Search for the cell housing the specified text and yield its [x, y] center coordinate. 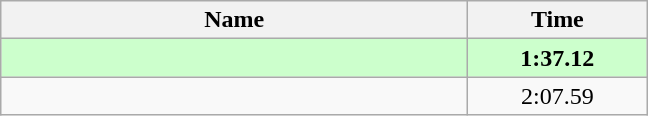
Time [558, 20]
2:07.59 [558, 96]
1:37.12 [558, 58]
Name [234, 20]
